Return [X, Y] of the center of cell containing provided text 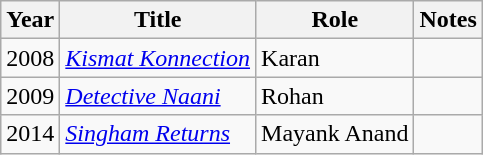
Notes [448, 20]
2008 [30, 58]
Role [335, 20]
2014 [30, 134]
Karan [335, 58]
Rohan [335, 96]
Title [158, 20]
Mayank Anand [335, 134]
Year [30, 20]
Kismat Konnection [158, 58]
Singham Returns [158, 134]
Detective Naani [158, 96]
2009 [30, 96]
